Identify which cell holds the provided text, then report its [X, Y] central coordinate. 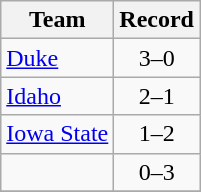
Team [58, 20]
Iowa State [58, 134]
Record [157, 20]
2–1 [157, 96]
1–2 [157, 134]
3–0 [157, 58]
0–3 [157, 172]
Duke [58, 58]
Idaho [58, 96]
